From the cell containing the given text, extract its center point as [x, y] coordinate. 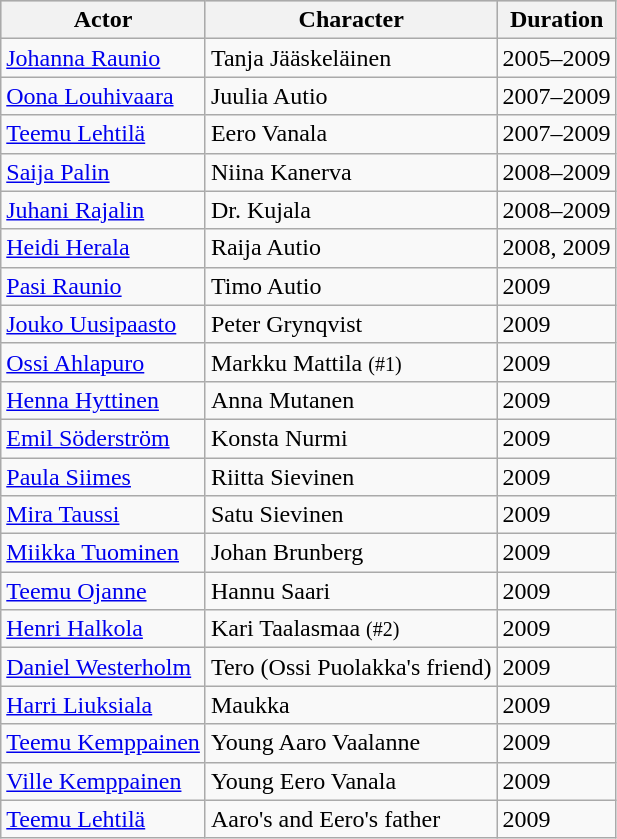
Henna Hyttinen [104, 400]
Raija Autio [351, 248]
Anna Mutanen [351, 400]
Konsta Nurmi [351, 438]
Emil Söderström [104, 438]
Juhani Rajalin [104, 210]
Heidi Herala [104, 248]
Henri Halkola [104, 629]
Teemu Ojanne [104, 591]
2005–2009 [556, 58]
2008, 2009 [556, 248]
Saija Palin [104, 172]
Riitta Sievinen [351, 477]
Johanna Raunio [104, 58]
Kari Taalasmaa (#2) [351, 629]
Pasi Raunio [104, 286]
Miikka Tuominen [104, 553]
Character [351, 20]
Young Aaro Vaalanne [351, 743]
Harri Liuksiala [104, 705]
Hannu Saari [351, 591]
Ossi Ahlapuro [104, 362]
Daniel Westerholm [104, 667]
Teemu Kemppainen [104, 743]
Paula Siimes [104, 477]
Niina Kanerva [351, 172]
Johan Brunberg [351, 553]
Maukka [351, 705]
Jouko Uusipaasto [104, 324]
Mira Taussi [104, 515]
Peter Grynqvist [351, 324]
Juulia Autio [351, 96]
Young Eero Vanala [351, 781]
Tanja Jääskeläinen [351, 58]
Markku Mattila (#1) [351, 362]
Satu Sievinen [351, 515]
Dr. Kujala [351, 210]
Actor [104, 20]
Ville Kemppainen [104, 781]
Eero Vanala [351, 134]
Duration [556, 20]
Timo Autio [351, 286]
Aaro's and Eero's father [351, 819]
Oona Louhivaara [104, 96]
Tero (Ossi Puolakka's friend) [351, 667]
